Return [X, Y] of the center of cell containing provided text 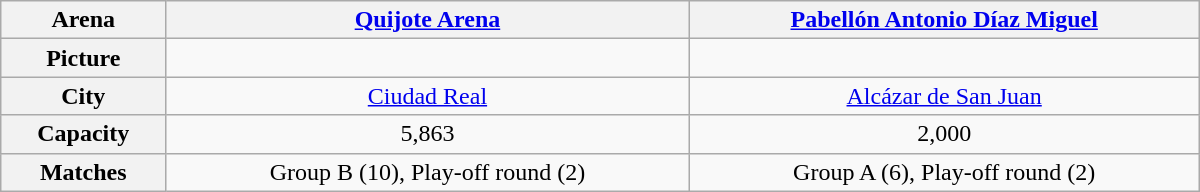
2,000 [944, 134]
Quijote Arena [428, 20]
5,863 [428, 134]
Matches [84, 172]
Pabellón Antonio Díaz Miguel [944, 20]
Capacity [84, 134]
City [84, 96]
Ciudad Real [428, 96]
Group B (10), Play-off round (2) [428, 172]
Picture [84, 58]
Group A (6), Play-off round (2) [944, 172]
Alcázar de San Juan [944, 96]
Arena [84, 20]
